Capture the cell that displays the provided text and extract its (X, Y) central coordinate. 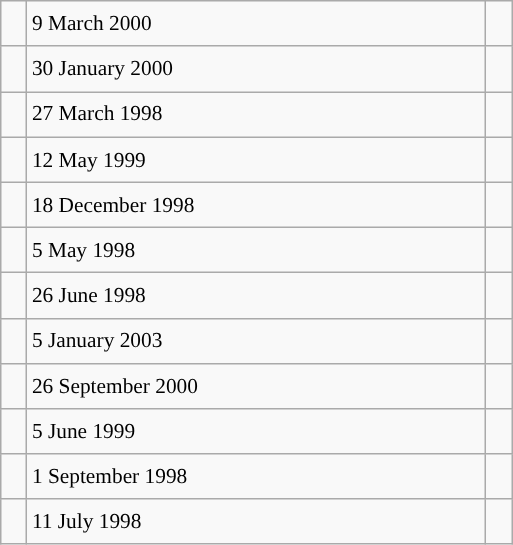
30 January 2000 (256, 68)
12 May 1999 (256, 160)
5 January 2003 (256, 340)
26 September 2000 (256, 386)
5 June 1999 (256, 432)
27 March 1998 (256, 114)
9 March 2000 (256, 24)
1 September 1998 (256, 476)
18 December 1998 (256, 204)
26 June 1998 (256, 296)
11 July 1998 (256, 522)
5 May 1998 (256, 250)
